Scan for the cell matching the given text and deliver its (x, y) coordinate at center. 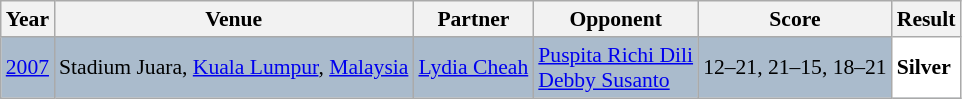
Lydia Cheah (473, 68)
Partner (473, 19)
Score (795, 19)
2007 (28, 68)
Result (926, 19)
Silver (926, 68)
Year (28, 19)
Opponent (616, 19)
12–21, 21–15, 18–21 (795, 68)
Puspita Richi Dili Debby Susanto (616, 68)
Stadium Juara, Kuala Lumpur, Malaysia (234, 68)
Venue (234, 19)
